From the cell containing the given text, extract its center point as [x, y] coordinate. 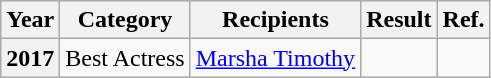
Year [30, 20]
2017 [30, 58]
Recipients [275, 20]
Best Actress [125, 58]
Category [125, 20]
Ref. [464, 20]
Marsha Timothy [275, 58]
Result [399, 20]
